From the cell containing the given text, extract its center point as (X, Y) coordinate. 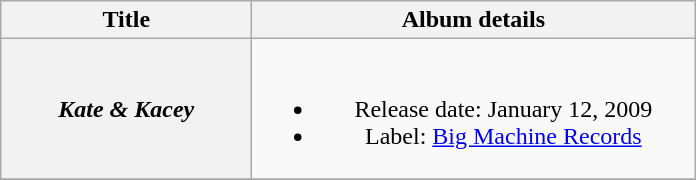
Kate & Kacey (126, 109)
Release date: January 12, 2009Label: Big Machine Records (474, 109)
Title (126, 20)
Album details (474, 20)
